Detect which cell encompasses the target text, then output its [x, y] center coordinate. 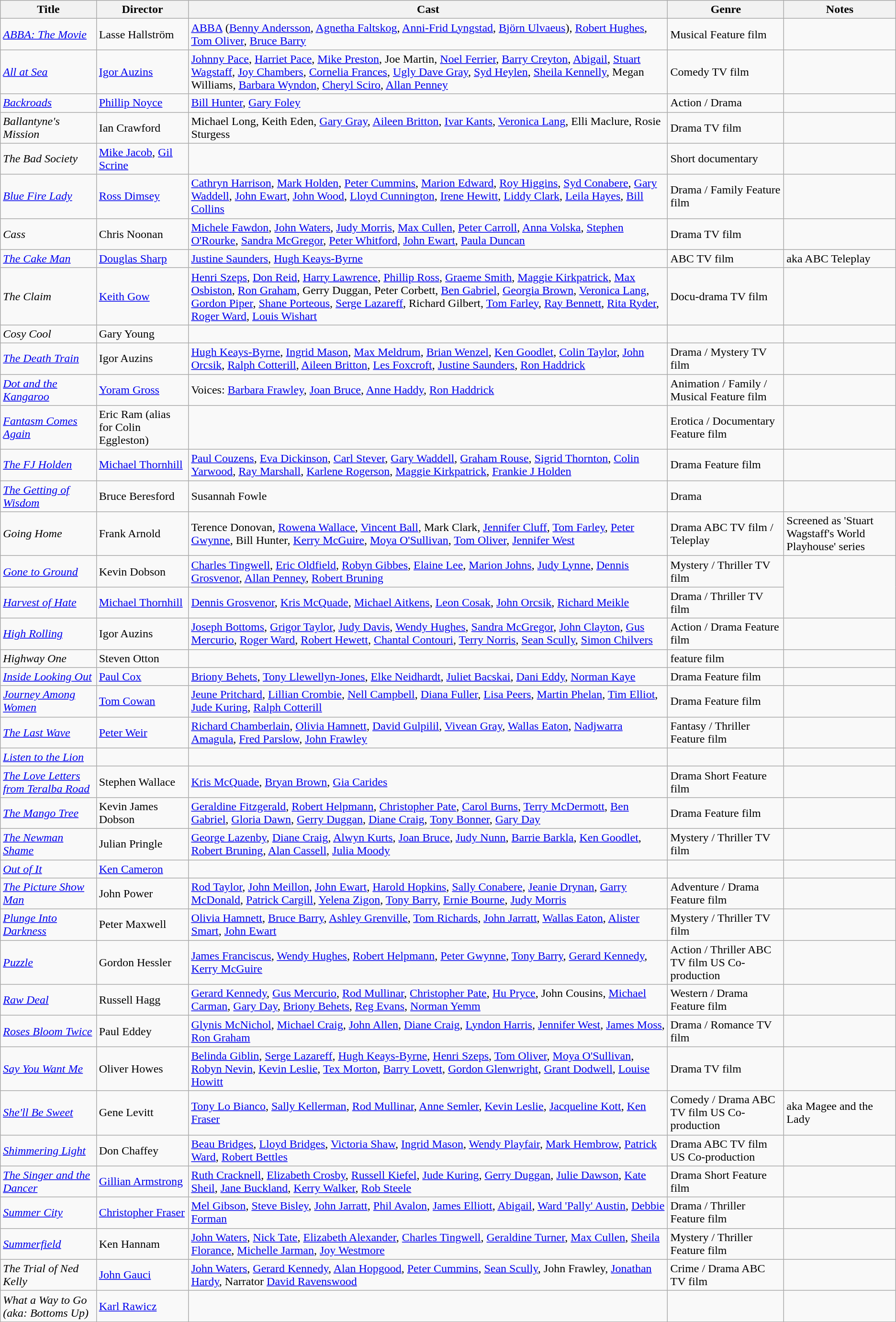
Out of It [48, 869]
Susannah Fowle [428, 496]
Highway One [48, 658]
Drama [726, 496]
Ken Cameron [143, 869]
Julian Pringle [143, 844]
Peter Maxwell [143, 925]
What a Way to Go (aka: Bottoms Up) [48, 1306]
John Gauci [143, 1275]
Paul Cox [143, 677]
Yoram Gross [143, 390]
John Waters, Gerard Kennedy, Alan Hopgood, Peter Cummins, Sean Scully, John Frawley, Jonathan Hardy, Narrator David Ravenswood [428, 1275]
High Rolling [48, 634]
Listen to the Lion [48, 757]
Erotica / Documentary Feature film [726, 428]
Stephen Wallace [143, 781]
Inside Looking Out [48, 677]
Dennis Grosvenor, Kris McQuade, Michael Aitkens, Leon Cosak, John Orcsik, Richard Meikle [428, 602]
Notes [840, 10]
Drama / Thriller Feature film [726, 1212]
Shimmering Light [48, 1150]
Adventure / Drama Feature film [726, 893]
The Last Wave [48, 733]
Gerard Kennedy, Gus Mercurio, Rod Mullinar, Christopher Pate, Hu Pryce, John Cousins, Michael Carman, Gary Day, Briony Behets, Reg Evans, Norman Yemm [428, 1000]
Genre [726, 10]
Michael Long, Keith Eden, Gary Gray, Aileen Britton, Ivar Kants, Veronica Lang, Elli Maclure, Rosie Sturgess [428, 127]
Drama / Family Feature film [726, 196]
Comedy TV film [726, 72]
Screened as 'Stuart Wagstaff's World Playhouse' series [840, 534]
John Power [143, 893]
Musical Feature film [726, 34]
Raw Deal [48, 1000]
Western / Drama Feature film [726, 1000]
Tony Lo Bianco, Sally Kellerman, Rod Mullinar, Anne Semler, Kevin Leslie, Jacqueline Kott, Ken Fraser [428, 1113]
Drama ABC TV film / Teleplay [726, 534]
Say You Want Me [48, 1069]
George Lazenby, Diane Craig, Alwyn Kurts, Joan Bruce, Judy Nunn, Barrie Barkla, Ken Goodlet, Robert Bruning, Alan Cassell, Julia Moody [428, 844]
Summerfield [48, 1244]
Blue Fire Lady [48, 196]
Drama / Thriller TV film [726, 602]
Olivia Hamnett, Bruce Barry, Ashley Grenville, Tom Richards, John Jarratt, Wallas Eaton, Alister Smart, John Ewart [428, 925]
Action / Drama Feature film [726, 634]
Cosy Cool [48, 334]
Charles Tingwell, Eric Oldfield, Robyn Gibbes, Elaine Lee, Marion Johns, Judy Lynne, Dennis Grosvenor, Allan Penney, Robert Bruning [428, 572]
Drama / Mystery TV film [726, 358]
ABC TV film [726, 259]
Drama / Romance TV film [726, 1031]
Fantasy / Thriller Feature film [726, 733]
Action / Thriller ABC TV film US Co-production [726, 962]
James Franciscus, Wendy Hughes, Robert Helpmann, Peter Gwynne, Tony Barry, Gerard Kennedy, Kerry McGuire [428, 962]
Cass [48, 234]
Paul Eddey [143, 1031]
She'll Be Sweet [48, 1113]
Roses Bloom Twice [48, 1031]
Mike Jacob, Gil Scrine [143, 159]
Crime / Drama ABC TV film [726, 1275]
The Claim [48, 296]
John Waters, Nick Tate, Elizabeth Alexander, Charles Tingwell, Geraldine Turner, Max Cullen, Sheila Florance, Michelle Jarman, Joy Westmore [428, 1244]
Gary Young [143, 334]
Journey Among Women [48, 701]
Jeune Pritchard, Lillian Crombie, Nell Campbell, Diana Fuller, Lisa Peers, Martin Phelan, Tim Elliot, Jude Kuring, Ralph Cotterill [428, 701]
Peter Weir [143, 733]
Comedy / Drama ABC TV film US Co-production [726, 1113]
feature film [726, 658]
Briony Behets, Tony Llewellyn-Jones, Elke Neidhardt, Juliet Bacskai, Dani Eddy, Norman Kaye [428, 677]
Action / Drama [726, 103]
aka Magee and the Lady [840, 1113]
ABBA: The Movie [48, 34]
Chris Noonan [143, 234]
Ross Dimsey [143, 196]
The Bad Society [48, 159]
Douglas Sharp [143, 259]
Justine Saunders, Hugh Keays-Byrne [428, 259]
ABBA (Benny Andersson, Agnetha Faltskog, Anni-Frid Lyngstad, Björn Ulvaeus), Robert Hughes, Tom Oliver, Bruce Barry [428, 34]
Christopher Fraser [143, 1212]
Cast [428, 10]
Summer City [48, 1212]
The Mango Tree [48, 813]
Voices: Barbara Frawley, Joan Bruce, Anne Haddy, Ron Haddrick [428, 390]
aka ABC Teleplay [840, 259]
Kevin Dobson [143, 572]
Drama ABC TV film US Co-production [726, 1150]
The FJ Holden [48, 465]
Mel Gibson, Steve Bisley, John Jarratt, Phil Avalon, James Elliott, Abigail, Ward 'Pally' Austin, Debbie Forman [428, 1212]
Plunge Into Darkness [48, 925]
The Picture Show Man [48, 893]
Steven Otton [143, 658]
Ian Crawford [143, 127]
Gone to Ground [48, 572]
Kevin James Dobson [143, 813]
Ken Hannam [143, 1244]
Dot and the Kangaroo [48, 390]
The Love Letters from Teralba Road [48, 781]
Docu-drama TV film [726, 296]
Beau Bridges, Lloyd Bridges, Victoria Shaw, Ingrid Mason, Wendy Playfair, Mark Hembrow, Patrick Ward, Robert Bettles [428, 1150]
Don Chaffey [143, 1150]
Oliver Howes [143, 1069]
Gene Levitt [143, 1113]
Ballantyne's Mission [48, 127]
Ruth Cracknell, Elizabeth Crosby, Russell Kiefel, Jude Kuring, Gerry Duggan, Julie Dawson, Kate Sheil, Jane Buckland, Kerry Walker, Rob Steele [428, 1182]
Frank Arnold [143, 534]
Fantasm Comes Again [48, 428]
Backroads [48, 103]
Keith Gow [143, 296]
Short documentary [726, 159]
Kris McQuade, Bryan Brown, Gia Carides [428, 781]
Lasse Hallström [143, 34]
Puzzle [48, 962]
The Death Train [48, 358]
Bruce Beresford [143, 496]
Richard Chamberlain, Olivia Hamnett, David Gulpilil, Vivean Gray, Wallas Eaton, Nadjwarra Amagula, Fred Parslow, John Frawley [428, 733]
Title [48, 10]
The Newman Shame [48, 844]
All at Sea [48, 72]
Director [143, 10]
The Singer and the Dancer [48, 1182]
Gillian Armstrong [143, 1182]
Mystery / Thriller Feature film [726, 1244]
Eric Ram (alias for Colin Eggleston) [143, 428]
Harvest of Hate [48, 602]
Russell Hagg [143, 1000]
Glynis McNichol, Michael Craig, John Allen, Diane Craig, Lyndon Harris, Jennifer West, James Moss, Ron Graham [428, 1031]
Bill Hunter, Gary Foley [428, 103]
The Trial of Ned Kelly [48, 1275]
The Getting of Wisdom [48, 496]
The Cake Man [48, 259]
Gordon Hessler [143, 962]
Tom Cowan [143, 701]
Phillip Noyce [143, 103]
Going Home [48, 534]
Karl Rawicz [143, 1306]
Animation / Family / Musical Feature film [726, 390]
